Output the [x, y] coordinate of the center of the cell containing the given text.  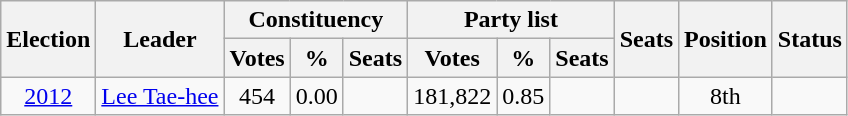
181,822 [452, 96]
Position [726, 39]
Constituency [316, 20]
Election [48, 39]
Leader [160, 39]
8th [726, 96]
0.85 [524, 96]
Status [810, 39]
0.00 [316, 96]
Lee Tae-hee [160, 96]
Party list [512, 20]
454 [257, 96]
2012 [48, 96]
